Find where the given text appears and provide that cell's center as [X, Y] coordinate. 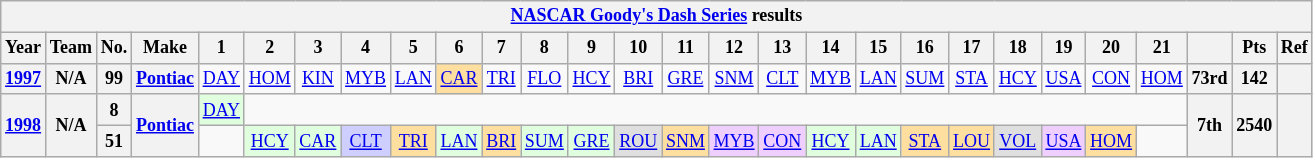
5 [413, 48]
KIN [318, 78]
16 [925, 48]
19 [1064, 48]
Ref [1294, 48]
12 [734, 48]
NASCAR Goody's Dash Series results [656, 16]
7th [1210, 125]
10 [638, 48]
1997 [24, 78]
20 [1112, 48]
99 [114, 78]
7 [502, 48]
4 [366, 48]
2 [270, 48]
Pts [1254, 48]
13 [782, 48]
2540 [1254, 125]
No. [114, 48]
VOL [1018, 140]
14 [831, 48]
18 [1018, 48]
9 [592, 48]
FLO [544, 78]
LOU [972, 140]
1 [221, 48]
Team [70, 48]
ROU [638, 140]
21 [1162, 48]
15 [878, 48]
17 [972, 48]
1998 [24, 125]
142 [1254, 78]
73rd [1210, 78]
Make [166, 48]
6 [459, 48]
51 [114, 140]
3 [318, 48]
11 [686, 48]
Year [24, 48]
